Identify which cell holds the provided text, then report its [x, y] central coordinate. 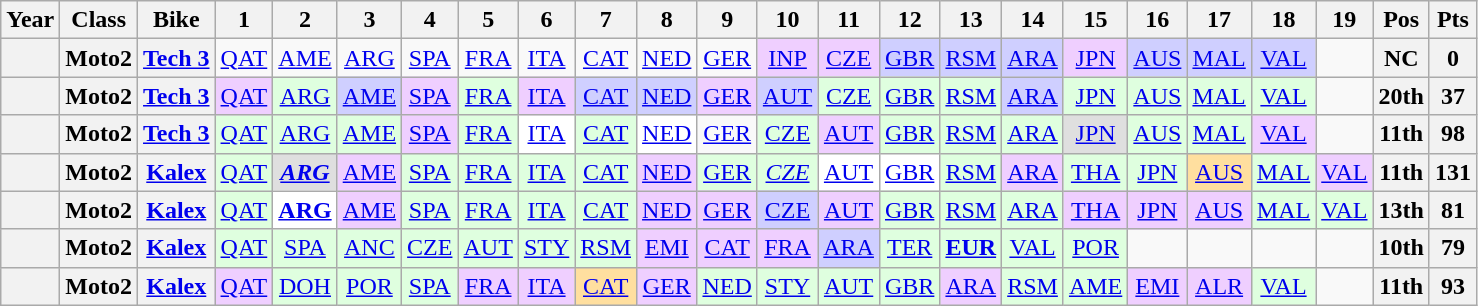
1 [244, 20]
ALR [1219, 286]
Bike [177, 20]
14 [1033, 20]
37 [1452, 96]
Year [30, 20]
5 [488, 20]
9 [727, 20]
6 [546, 20]
NC [1401, 58]
10th [1401, 248]
3 [369, 20]
79 [1452, 248]
131 [1452, 172]
8 [667, 20]
0 [1452, 58]
11 [849, 20]
81 [1452, 210]
Class [99, 20]
2 [305, 20]
98 [1452, 134]
4 [430, 20]
15 [1095, 20]
93 [1452, 286]
INP [787, 58]
16 [1158, 20]
19 [1344, 20]
Pos [1401, 20]
TER [909, 248]
13th [1401, 210]
20th [1401, 96]
7 [606, 20]
DOH [305, 286]
12 [909, 20]
18 [1283, 20]
ANC [369, 248]
10 [787, 20]
EUR [971, 248]
Pts [1452, 20]
17 [1219, 20]
13 [971, 20]
